Identify which cell holds the provided text, then report its (x, y) central coordinate. 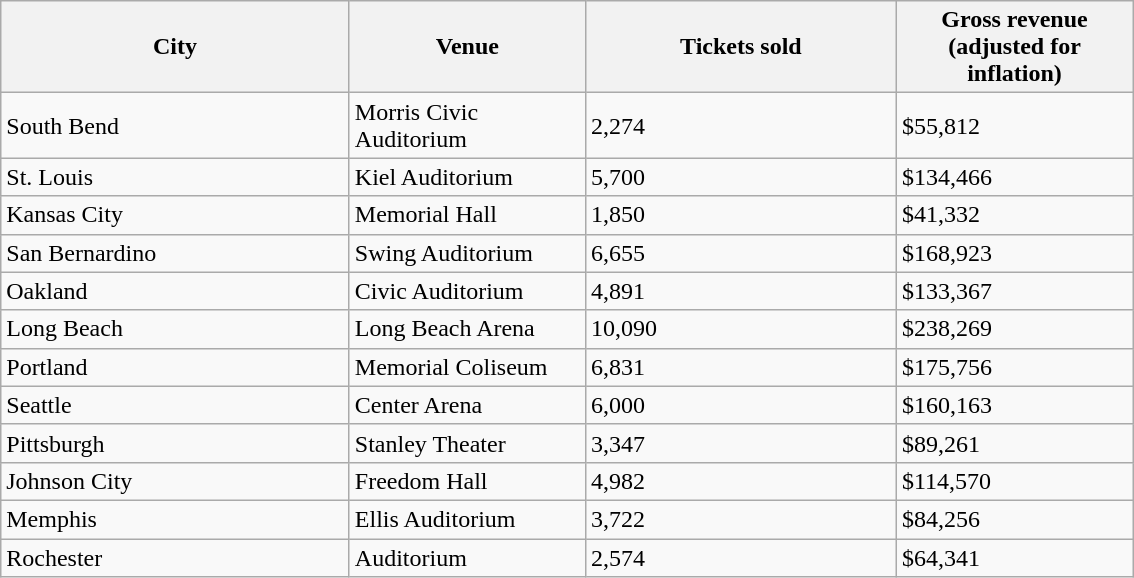
3,347 (740, 443)
Morris Civic Auditorium (467, 126)
Gross revenue (adjusted for inflation) (1014, 47)
$64,341 (1014, 557)
Long Beach (176, 329)
$168,923 (1014, 253)
Johnson City (176, 481)
6,655 (740, 253)
1,850 (740, 215)
2,574 (740, 557)
$89,261 (1014, 443)
$238,269 (1014, 329)
$84,256 (1014, 519)
Portland (176, 367)
Long Beach Arena (467, 329)
Freedom Hall (467, 481)
Swing Auditorium (467, 253)
Kiel Auditorium (467, 177)
6,000 (740, 405)
St. Louis (176, 177)
City (176, 47)
Center Arena (467, 405)
$114,570 (1014, 481)
Ellis Auditorium (467, 519)
$133,367 (1014, 291)
Auditorium (467, 557)
Memorial Hall (467, 215)
$41,332 (1014, 215)
Pittsburgh (176, 443)
Seattle (176, 405)
South Bend (176, 126)
$55,812 (1014, 126)
San Bernardino (176, 253)
6,831 (740, 367)
2,274 (740, 126)
$134,466 (1014, 177)
$175,756 (1014, 367)
4,982 (740, 481)
Venue (467, 47)
Stanley Theater (467, 443)
Tickets sold (740, 47)
Rochester (176, 557)
5,700 (740, 177)
10,090 (740, 329)
Civic Auditorium (467, 291)
Memorial Coliseum (467, 367)
3,722 (740, 519)
Oakland (176, 291)
Memphis (176, 519)
4,891 (740, 291)
$160,163 (1014, 405)
Kansas City (176, 215)
